From the cell containing the given text, extract its center point as [x, y] coordinate. 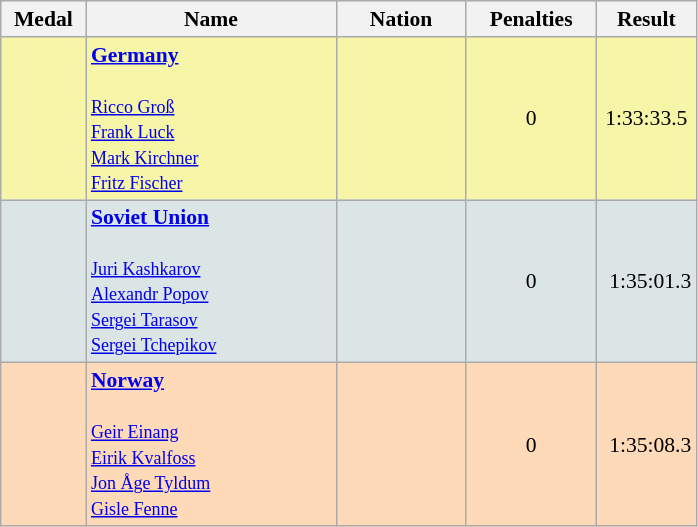
Result [646, 19]
Medal [44, 19]
1:33:33.5 [646, 118]
Nation [401, 19]
Name [211, 19]
1:35:01.3 [646, 282]
NorwayGeir EinangEirik KvalfossJon Åge TyldumGisle Fenne [211, 444]
Penalties [531, 19]
1:35:08.3 [646, 444]
Soviet UnionJuri KashkarovAlexandr PopovSergei TarasovSergei Tchepikov [211, 282]
GermanyRicco GroßFrank LuckMark KirchnerFritz Fischer [211, 118]
